Identify which cell holds the provided text, then report its [x, y] central coordinate. 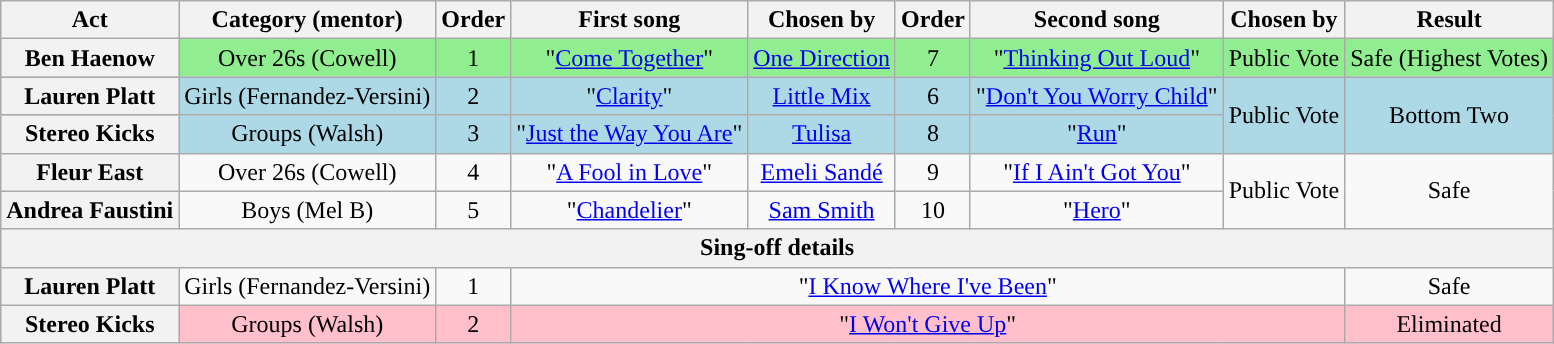
"Just the Way You Are" [630, 134]
"Hero" [1096, 210]
"A Fool in Love" [630, 172]
"Clarity" [630, 96]
"Come Together" [630, 58]
Andrea Faustini [90, 210]
"Run" [1096, 134]
Act [90, 20]
Ben Haenow [90, 58]
Category (mentor) [308, 20]
Sing-off details [778, 248]
Sam Smith [822, 210]
9 [932, 172]
Eliminated [1450, 324]
"Thinking Out Loud" [1096, 58]
"If I Ain't Got You" [1096, 172]
"Don't You Worry Child" [1096, 96]
Boys (Mel B) [308, 210]
Second song [1096, 20]
"Chandelier" [630, 210]
Tulisa [822, 134]
7 [932, 58]
6 [932, 96]
3 [474, 134]
10 [932, 210]
Fleur East [90, 172]
"I Know Where I've Been" [928, 286]
"I Won't Give Up" [928, 324]
One Direction [822, 58]
Little Mix [822, 96]
5 [474, 210]
Emeli Sandé [822, 172]
4 [474, 172]
Bottom Two [1450, 115]
Result [1450, 20]
8 [932, 134]
First song [630, 20]
Safe (Highest Votes) [1450, 58]
